Return the (X, Y) coordinate for the center point of the cell that contains the specified text.  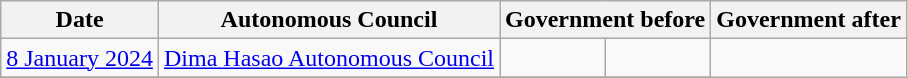
Government after (809, 20)
Government before (606, 20)
Autonomous Council (328, 20)
Dima Hasao Autonomous Council (328, 58)
Date (80, 20)
8 January 2024 (80, 58)
